Find where the given text appears and provide that cell's center as (X, Y) coordinate. 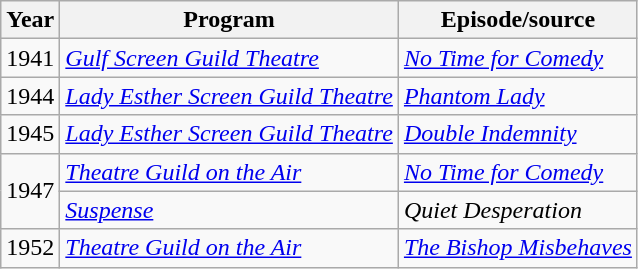
1944 (30, 96)
1941 (30, 58)
Suspense (230, 210)
Phantom Lady (518, 96)
Episode/source (518, 20)
1952 (30, 248)
Year (30, 20)
Quiet Desperation (518, 210)
Program (230, 20)
Double Indemnity (518, 134)
Gulf Screen Guild Theatre (230, 58)
The Bishop Misbehaves (518, 248)
1947 (30, 191)
1945 (30, 134)
